Output the (x, y) coordinate of the center of the cell containing the given text.  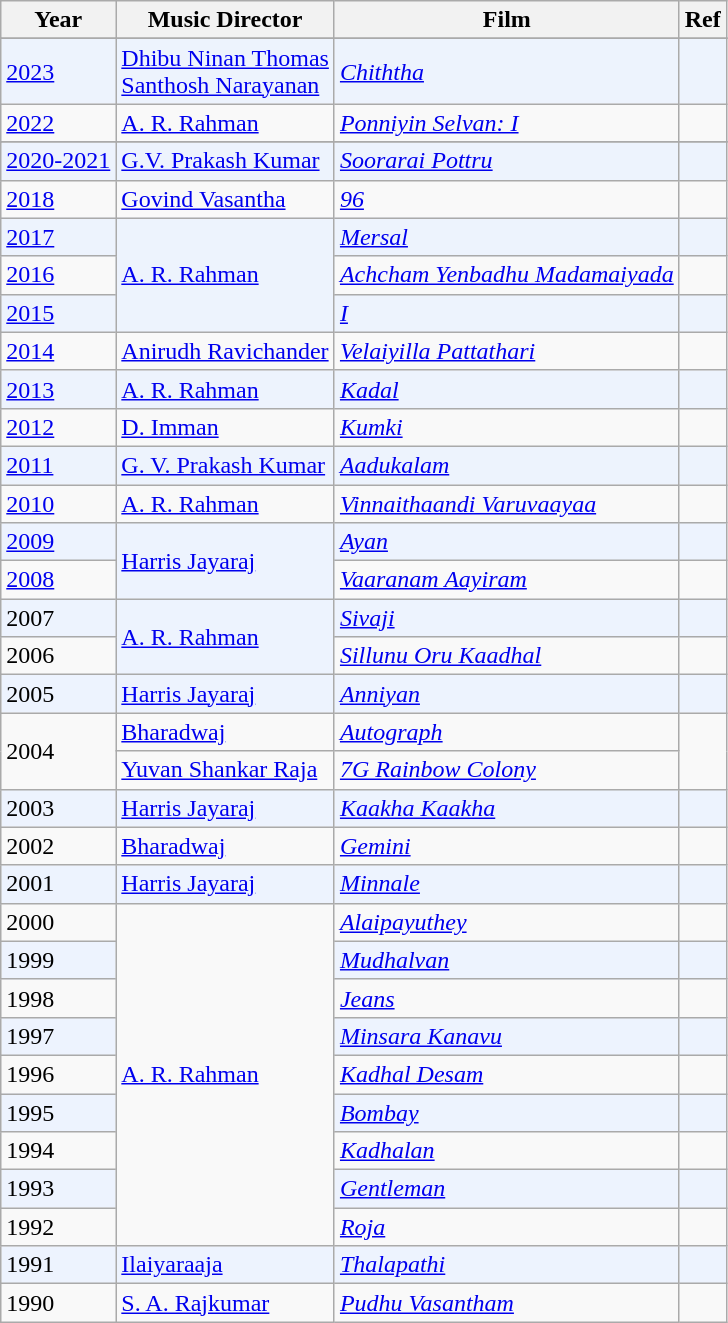
D. Imman (226, 427)
G.V. Prakash Kumar (226, 161)
Anirudh Ravichander (226, 351)
S. A. Rajkumar (226, 1303)
Year (58, 20)
2023 (58, 72)
Minnale (506, 884)
Vaaranam Aayiram (506, 580)
1997 (58, 1036)
Govind Vasantha (226, 199)
Thalapathi (506, 1265)
I (506, 313)
Jeans (506, 998)
Achcham Yenbadhu Madamaiyada (506, 275)
Ponniyin Selvan: I (506, 123)
2000 (58, 922)
2014 (58, 351)
Yuvan Shankar Raja (226, 770)
2001 (58, 884)
1996 (58, 1074)
7G Rainbow Colony (506, 770)
1993 (58, 1189)
Ayan (506, 542)
2018 (58, 199)
Anniyan (506, 694)
2010 (58, 503)
Music Director (226, 20)
2008 (58, 580)
Ref (702, 20)
2020-2021 (58, 161)
Ilaiyaraaja (226, 1265)
Kadhalan (506, 1151)
2017 (58, 237)
Kaakha Kaakha (506, 808)
Gemini (506, 846)
2006 (58, 656)
2002 (58, 846)
2016 (58, 275)
1994 (58, 1151)
Bombay (506, 1113)
2004 (58, 751)
Mersal (506, 237)
G. V. Prakash Kumar (226, 465)
Chiththa (506, 72)
2013 (58, 389)
2015 (58, 313)
Film (506, 20)
Roja (506, 1227)
Alaipayuthey (506, 922)
2022 (58, 123)
1995 (58, 1113)
1991 (58, 1265)
Pudhu Vasantham (506, 1303)
2005 (58, 694)
Gentleman (506, 1189)
Velaiyilla Pattathari (506, 351)
2012 (58, 427)
Kumki (506, 427)
2007 (58, 618)
Mudhalvan (506, 960)
Sillunu Oru Kaadhal (506, 656)
Dhibu Ninan Thomas Santhosh Narayanan (226, 72)
Kadhal Desam (506, 1074)
1999 (58, 960)
1998 (58, 998)
1992 (58, 1227)
Autograph (506, 732)
Kadal (506, 389)
Soorarai Pottru (506, 161)
1990 (58, 1303)
2009 (58, 542)
2003 (58, 808)
2011 (58, 465)
Minsara Kanavu (506, 1036)
96 (506, 199)
Vinnaithaandi Varuvaayaa (506, 503)
Sivaji (506, 618)
Aadukalam (506, 465)
